Pinpoint the cell where the given text exists, returning its [X, Y] midpoint coordinate. 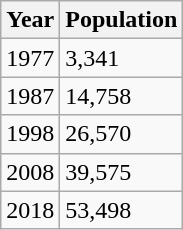
3,341 [122, 58]
1998 [30, 134]
1977 [30, 58]
39,575 [122, 172]
2018 [30, 210]
53,498 [122, 210]
Population [122, 20]
14,758 [122, 96]
2008 [30, 172]
1987 [30, 96]
Year [30, 20]
26,570 [122, 134]
